Return [x, y] of the center of cell containing provided text 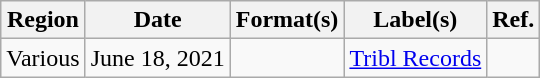
Format(s) [287, 20]
June 18, 2021 [158, 58]
Date [158, 20]
Ref. [514, 20]
Region [43, 20]
Tribl Records [416, 58]
Label(s) [416, 20]
Various [43, 58]
